Pinpoint the cell where the given text exists, returning its (X, Y) midpoint coordinate. 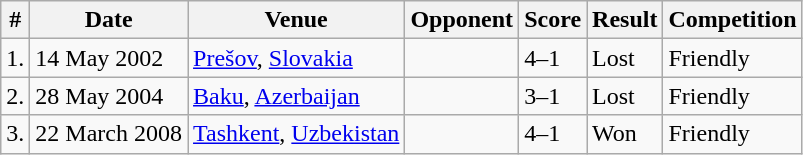
Baku, Azerbaijan (296, 96)
Tashkent, Uzbekistan (296, 134)
Venue (296, 20)
3. (16, 134)
Date (109, 20)
28 May 2004 (109, 96)
Score (553, 20)
14 May 2002 (109, 58)
1. (16, 58)
3–1 (553, 96)
Prešov, Slovakia (296, 58)
Won (625, 134)
Opponent (462, 20)
Result (625, 20)
Competition (732, 20)
2. (16, 96)
# (16, 20)
22 March 2008 (109, 134)
